Provide the (X, Y) coordinate of the cell's center where the given text is located.  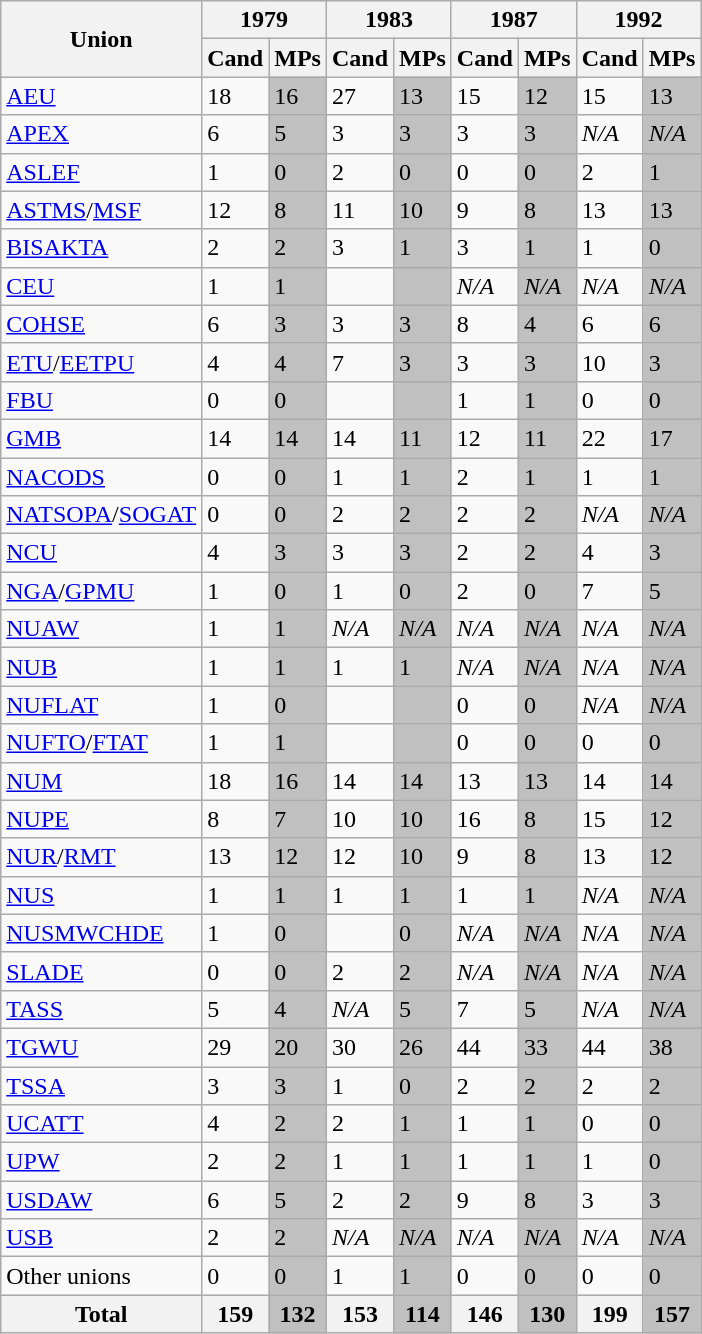
17 (672, 438)
NCU (102, 553)
199 (610, 1314)
UCATT (102, 1124)
1979 (264, 20)
Total (102, 1314)
NUS (102, 895)
NUR/RMT (102, 857)
ETU/EETPU (102, 362)
NUSMWCHDE (102, 933)
114 (423, 1314)
Union (102, 39)
NATSOPA/SOGAT (102, 515)
TASS (102, 1009)
TSSA (102, 1085)
130 (547, 1314)
27 (360, 96)
33 (547, 1047)
APEX (102, 134)
UPW (102, 1162)
NUB (102, 667)
ASTMS/MSF (102, 210)
38 (672, 1047)
1992 (638, 20)
30 (360, 1047)
NUM (102, 781)
29 (236, 1047)
TGWU (102, 1047)
NGA/GPMU (102, 591)
CEU (102, 286)
26 (423, 1047)
NUPE (102, 819)
GMB (102, 438)
1987 (514, 20)
USDAW (102, 1200)
1983 (388, 20)
157 (672, 1314)
BISAKTA (102, 248)
USB (102, 1238)
FBU (102, 400)
153 (360, 1314)
159 (236, 1314)
AEU (102, 96)
SLADE (102, 971)
NACODS (102, 477)
22 (610, 438)
NUFLAT (102, 705)
NUFTO/FTAT (102, 743)
NUAW (102, 629)
COHSE (102, 324)
20 (298, 1047)
Other unions (102, 1276)
146 (484, 1314)
ASLEF (102, 172)
132 (298, 1314)
